Find where the given text appears and provide that cell's center as [x, y] coordinate. 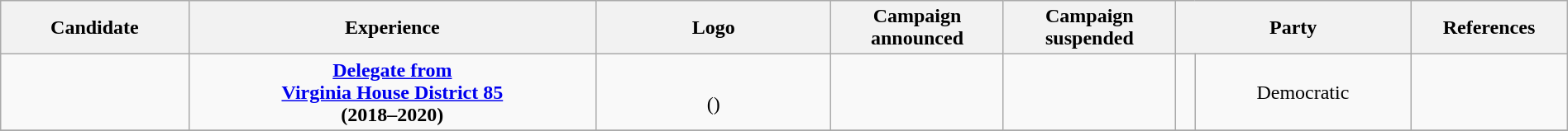
Democratic [1303, 92]
Party [1293, 28]
Logo [714, 28]
References [1489, 28]
Campaign suspended [1089, 28]
Delegate fromVirginia House District 85(2018–2020) [392, 92]
Experience [392, 28]
Campaign announced [917, 28]
Candidate [94, 28]
() [714, 92]
